Search for the cell housing the specified text and yield its (X, Y) center coordinate. 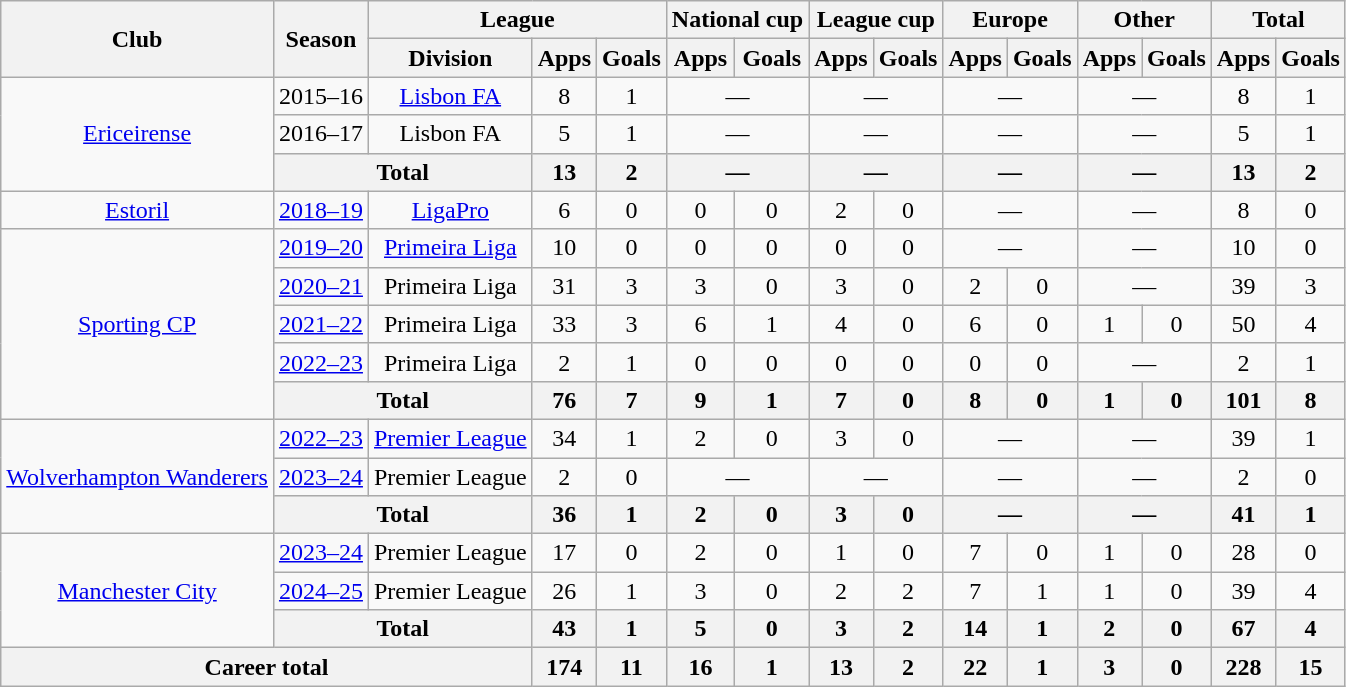
Estoril (138, 210)
2020–21 (320, 286)
2019–20 (320, 248)
LigaPro (450, 210)
Sporting CP (138, 324)
2024–25 (320, 591)
228 (1243, 667)
17 (564, 553)
67 (1243, 629)
16 (700, 667)
43 (564, 629)
50 (1243, 324)
41 (1243, 515)
National cup (737, 20)
League (517, 20)
Career total (266, 667)
36 (564, 515)
174 (564, 667)
Club (138, 39)
33 (564, 324)
31 (564, 286)
15 (1311, 667)
34 (564, 438)
2015–16 (320, 96)
28 (1243, 553)
2021–22 (320, 324)
2018–19 (320, 210)
22 (975, 667)
101 (1243, 400)
Division (450, 58)
14 (975, 629)
Ericeirense (138, 134)
Other (1144, 20)
26 (564, 591)
11 (632, 667)
Season (320, 39)
2016–17 (320, 134)
Wolverhampton Wanderers (138, 476)
Manchester City (138, 591)
9 (700, 400)
76 (564, 400)
Europe (1010, 20)
League cup (876, 20)
